Determine the [x, y] coordinate at the center of the cell enclosing the given text.  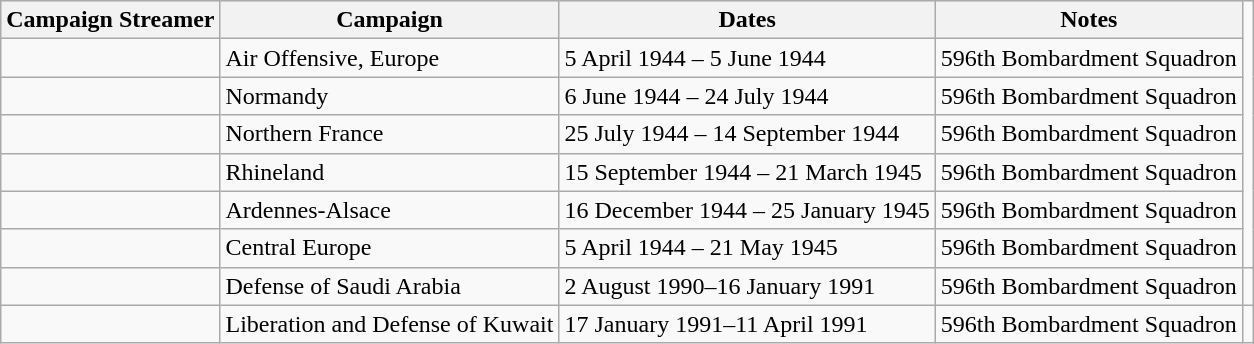
Central Europe [390, 248]
Normandy [390, 96]
Rhineland [390, 172]
Northern France [390, 134]
Air Offensive, Europe [390, 58]
Dates [747, 20]
Campaign [390, 20]
17 January 1991–11 April 1991 [747, 324]
Defense of Saudi Arabia [390, 286]
2 August 1990–16 January 1991 [747, 286]
6 June 1944 – 24 July 1944 [747, 96]
Liberation and Defense of Kuwait [390, 324]
Notes [1088, 20]
16 December 1944 – 25 January 1945 [747, 210]
Campaign Streamer [110, 20]
5 April 1944 – 5 June 1944 [747, 58]
5 April 1944 – 21 May 1945 [747, 248]
Ardennes-Alsace [390, 210]
15 September 1944 – 21 March 1945 [747, 172]
25 July 1944 – 14 September 1944 [747, 134]
